Pinpoint the cell where the given text exists, returning its (x, y) midpoint coordinate. 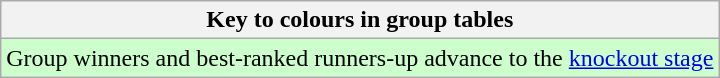
Key to colours in group tables (360, 20)
Group winners and best-ranked runners-up advance to the knockout stage (360, 58)
